Pinpoint the cell where the given text exists, returning its (x, y) midpoint coordinate. 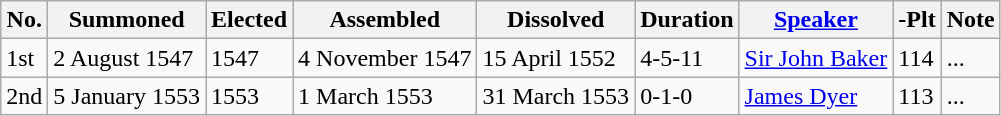
2nd (24, 96)
Sir John Baker (816, 58)
2 August 1547 (127, 58)
James Dyer (816, 96)
114 (917, 58)
5 January 1553 (127, 96)
Summoned (127, 20)
Dissolved (556, 20)
Elected (250, 20)
0-1-0 (687, 96)
1st (24, 58)
1547 (250, 58)
113 (917, 96)
4 November 1547 (385, 58)
1 March 1553 (385, 96)
Duration (687, 20)
31 March 1553 (556, 96)
1553 (250, 96)
15 April 1552 (556, 58)
4-5-11 (687, 58)
-Plt (917, 20)
No. (24, 20)
Assembled (385, 20)
Speaker (816, 20)
Note (970, 20)
